Search for the cell housing the specified text and yield its (X, Y) center coordinate. 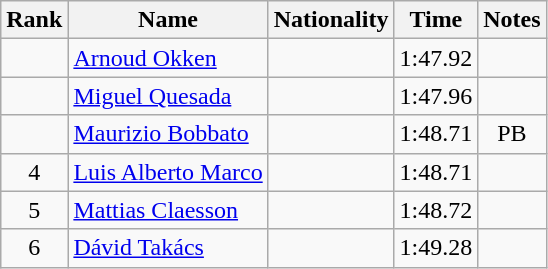
Mattias Claesson (168, 210)
5 (34, 210)
Dávid Takács (168, 248)
Notes (512, 20)
1:47.92 (436, 58)
Luis Alberto Marco (168, 172)
Maurizio Bobbato (168, 134)
PB (512, 134)
Name (168, 20)
Arnoud Okken (168, 58)
1:47.96 (436, 96)
1:49.28 (436, 248)
6 (34, 248)
Miguel Quesada (168, 96)
1:48.72 (436, 210)
Time (436, 20)
Nationality (331, 20)
Rank (34, 20)
4 (34, 172)
